Locate the cell with the specified text and output its (x, y) center coordinate. 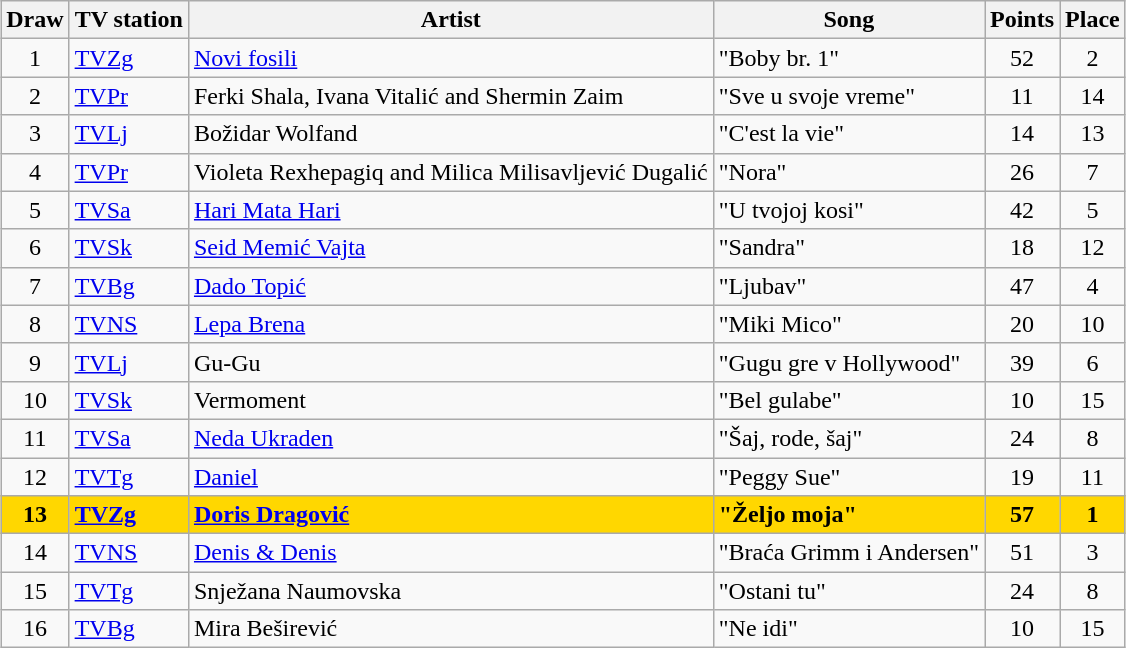
57 (1022, 515)
"Peggy Sue" (848, 477)
26 (1022, 172)
Seid Memić Vajta (450, 248)
"Boby br. 1" (848, 58)
"Željo moja" (848, 515)
51 (1022, 553)
"Gugu gre v Hollywood" (848, 362)
20 (1022, 324)
Mira Beširević (450, 629)
Lepa Brena (450, 324)
"U tvojoj kosi" (848, 210)
Vermoment (450, 400)
Novi fosili (450, 58)
Denis & Denis (450, 553)
Artist (450, 20)
"Ne idi" (848, 629)
"Braća Grimm i Andersen" (848, 553)
"Sandra" (848, 248)
Gu-Gu (450, 362)
Božidar Wolfand (450, 134)
"C'est la vie" (848, 134)
Draw (35, 20)
"Nora" (848, 172)
Song (848, 20)
Hari Mata Hari (450, 210)
47 (1022, 286)
Ferki Shala, Ivana Vitalić and Shermin Zaim (450, 96)
Daniel (450, 477)
19 (1022, 477)
16 (35, 629)
"Bel gulabe" (848, 400)
39 (1022, 362)
42 (1022, 210)
TV station (128, 20)
Place (1093, 20)
52 (1022, 58)
Doris Dragović (450, 515)
"Sve u svoje vreme" (848, 96)
18 (1022, 248)
Points (1022, 20)
"Miki Mico" (848, 324)
9 (35, 362)
Neda Ukraden (450, 438)
Snježana Naumovska (450, 591)
Dado Topić (450, 286)
Violeta Rexhepagiq and Milica Milisavljević Dugalić (450, 172)
"Ostani tu" (848, 591)
"Šaj, rode, šaj" (848, 438)
"Ljubav" (848, 286)
